Return (X, Y) of the center of cell containing provided text 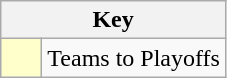
Teams to Playoffs (134, 58)
Key (114, 20)
